For the text-containing cell, return its midpoint in (x, y) coordinate format. 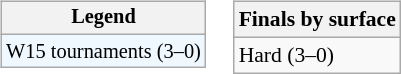
Hard (3–0) (318, 55)
W15 tournaments (3–0) (103, 51)
Finals by surface (318, 20)
Legend (103, 18)
